Search for the cell housing the specified text and yield its (x, y) center coordinate. 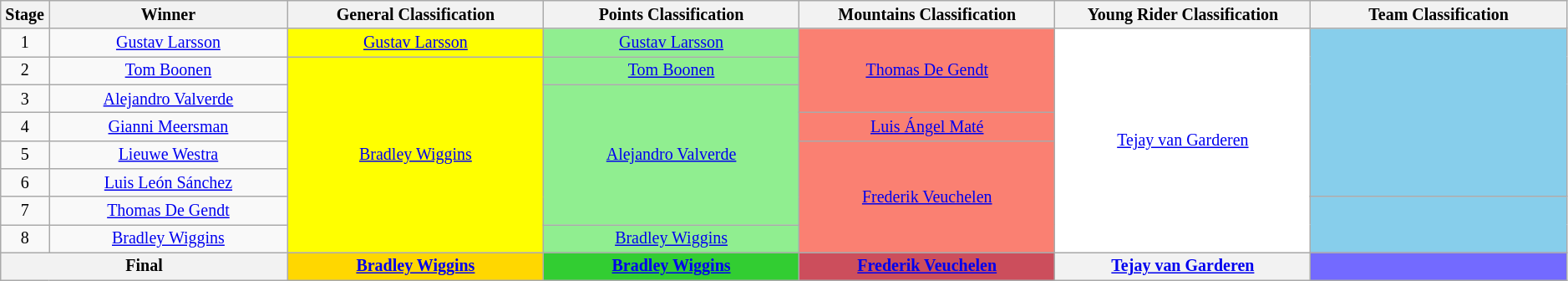
2 (25, 70)
Final (145, 266)
Luis Ángel Maté (927, 127)
3 (25, 99)
7 (25, 211)
8 (25, 239)
Winner (169, 15)
Team Classification (1439, 15)
Gianni Meersman (169, 127)
1 (25, 43)
Mountains Classification (927, 15)
5 (25, 154)
Stage (25, 15)
Points Classification (671, 15)
General Classification (415, 15)
6 (25, 182)
Young Rider Classification (1183, 15)
4 (25, 127)
Lieuwe Westra (169, 154)
Luis León Sánchez (169, 182)
